Search for the cell housing the specified text and yield its (x, y) center coordinate. 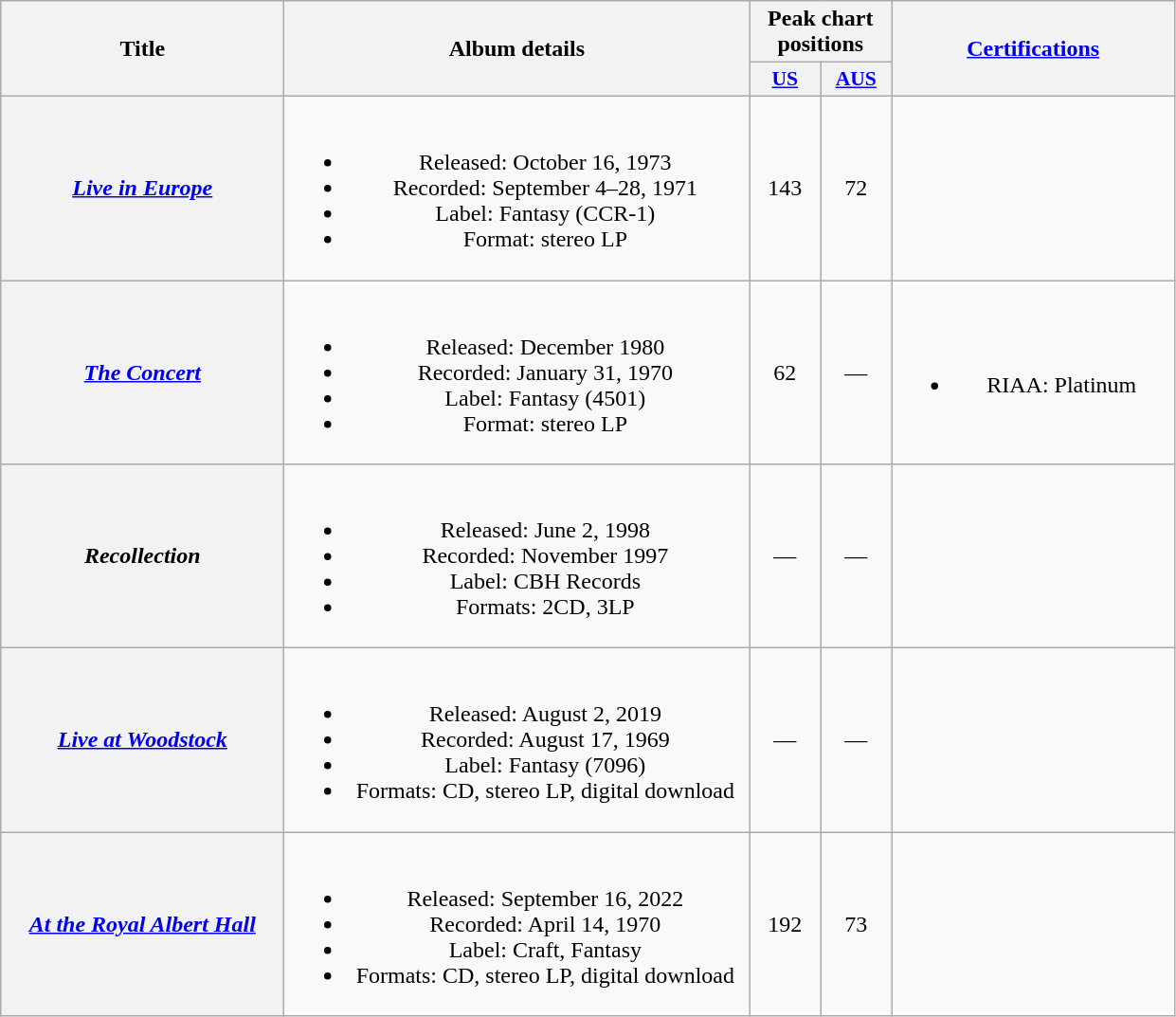
Live in Europe (142, 188)
192 (785, 924)
62 (785, 372)
Released: June 2, 1998Recorded: November 1997Label: CBH RecordsFormats: 2CD, 3LP (517, 556)
Album details (517, 49)
Title (142, 49)
143 (785, 188)
Released: December 1980Recorded: January 31, 1970Label: Fantasy (4501)Format: stereo LP (517, 372)
The Concert (142, 372)
Released: October 16, 1973Recorded: September 4–28, 1971Label: Fantasy (CCR-1)Format: stereo LP (517, 188)
Released: August 2, 2019Recorded: August 17, 1969Label: Fantasy (7096)Formats: CD, stereo LP, digital download (517, 740)
RIAA: Platinum (1033, 372)
73 (857, 924)
Peak chart positions (821, 32)
Live at Woodstock (142, 740)
Released: September 16, 2022Recorded: April 14, 1970Label: Craft, FantasyFormats: CD, stereo LP, digital download (517, 924)
At the Royal Albert Hall (142, 924)
AUS (857, 80)
72 (857, 188)
Recollection (142, 556)
US (785, 80)
Certifications (1033, 49)
